Locate the cell with the specified text and output its [X, Y] center coordinate. 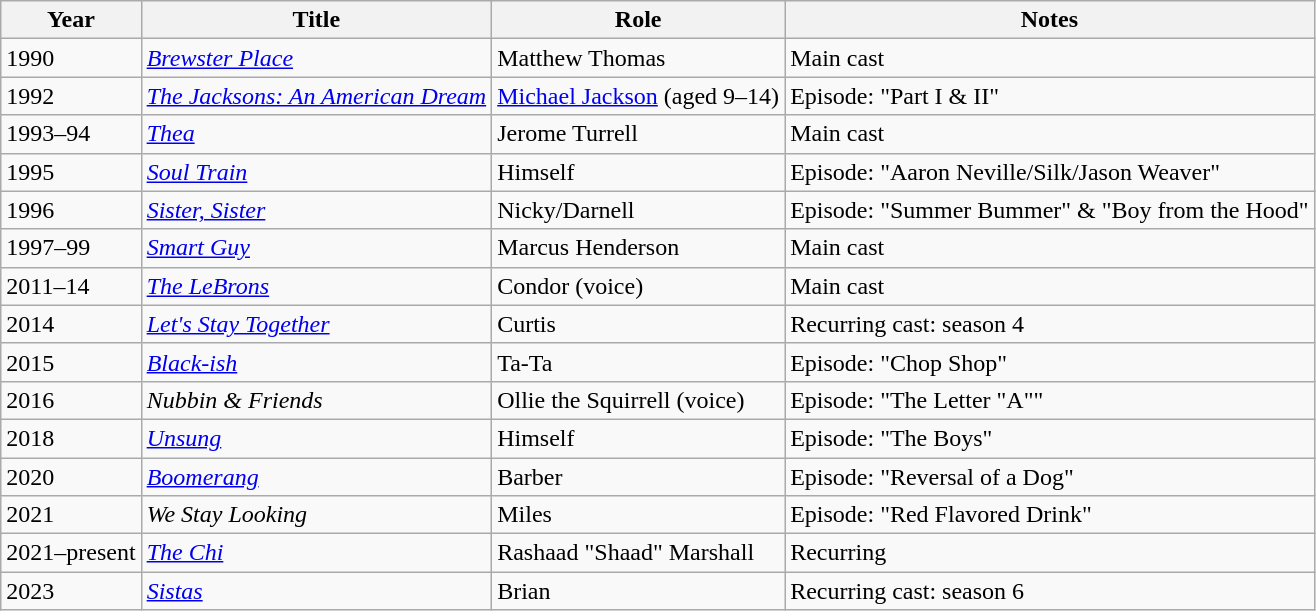
Episode: "Summer Bummer" & "Boy from the Hood" [1050, 210]
2021 [71, 515]
Recurring cast: season 6 [1050, 591]
Sistas [316, 591]
We Stay Looking [316, 515]
Matthew Thomas [638, 58]
Curtis [638, 324]
Michael Jackson (aged 9–14) [638, 96]
The Chi [316, 553]
Episode: "Chop Shop" [1050, 362]
2014 [71, 324]
Thea [316, 134]
Jerome Turrell [638, 134]
2020 [71, 477]
Miles [638, 515]
The LeBrons [316, 286]
Notes [1050, 20]
Title [316, 20]
Black-ish [316, 362]
Episode: "The Letter "A"" [1050, 400]
Brewster Place [316, 58]
Brian [638, 591]
2018 [71, 438]
Ollie the Squirrell (voice) [638, 400]
Episode: "Reversal of a Dog" [1050, 477]
1997–99 [71, 248]
Sister, Sister [316, 210]
Episode: "Aaron Neville/Silk/Jason Weaver" [1050, 172]
2021–present [71, 553]
1992 [71, 96]
Nicky/Darnell [638, 210]
Rashaad "Shaad" Marshall [638, 553]
Episode: "The Boys" [1050, 438]
1990 [71, 58]
1995 [71, 172]
Let's Stay Together [316, 324]
Recurring [1050, 553]
Year [71, 20]
2023 [71, 591]
Unsung [316, 438]
Ta-Ta [638, 362]
2015 [71, 362]
Barber [638, 477]
Boomerang [316, 477]
Recurring cast: season 4 [1050, 324]
Nubbin & Friends [316, 400]
Role [638, 20]
The Jacksons: An American Dream [316, 96]
Marcus Henderson [638, 248]
Condor (voice) [638, 286]
Episode: "Part I & II" [1050, 96]
2011–14 [71, 286]
Soul Train [316, 172]
Smart Guy [316, 248]
1993–94 [71, 134]
Episode: "Red Flavored Drink" [1050, 515]
1996 [71, 210]
2016 [71, 400]
